Identify which cell holds the provided text, then report its (x, y) central coordinate. 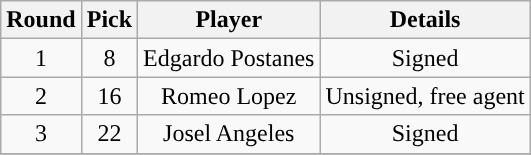
3 (41, 134)
Details (425, 20)
Romeo Lopez (229, 96)
2 (41, 96)
Player (229, 20)
1 (41, 58)
16 (109, 96)
8 (109, 58)
Unsigned, free agent (425, 96)
Round (41, 20)
Pick (109, 20)
Edgardo Postanes (229, 58)
Josel Angeles (229, 134)
22 (109, 134)
